Determine the [x, y] coordinate at the center of the cell enclosing the given text.  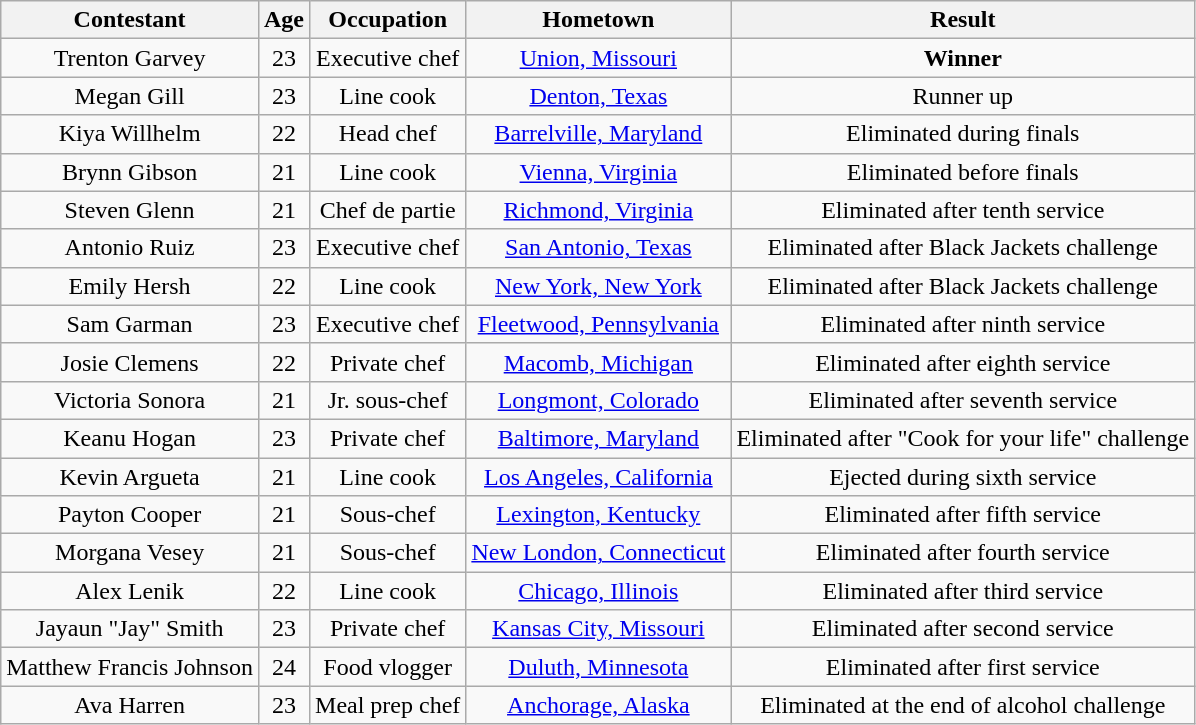
Jr. sous-chef [388, 400]
Emily Hersh [130, 286]
Hometown [598, 20]
Matthew Francis Johnson [130, 667]
Eliminated after fifth service [963, 515]
Fleetwood, Pennsylvania [598, 324]
Victoria Sonora [130, 400]
Barrelville, Maryland [598, 134]
Kevin Argueta [130, 477]
24 [284, 667]
Food vlogger [388, 667]
Richmond, Virginia [598, 210]
Keanu Hogan [130, 438]
Eliminated after eighth service [963, 362]
Anchorage, Alaska [598, 705]
Megan Gill [130, 96]
Denton, Texas [598, 96]
Longmont, Colorado [598, 400]
Brynn Gibson [130, 172]
Ava Harren [130, 705]
Age [284, 20]
Occupation [388, 20]
Kiya Willhelm [130, 134]
Jayaun "Jay" Smith [130, 629]
Eliminated after first service [963, 667]
Eliminated after seventh service [963, 400]
Morgana Vesey [130, 553]
Chef de partie [388, 210]
Payton Cooper [130, 515]
Sam Garman [130, 324]
New London, Connecticut [598, 553]
Eliminated before finals [963, 172]
Meal prep chef [388, 705]
Eliminated at the end of alcohol challenge [963, 705]
Lexington, Kentucky [598, 515]
Runner up [963, 96]
Eliminated after third service [963, 591]
Union, Missouri [598, 58]
Ejected during sixth service [963, 477]
Macomb, Michigan [598, 362]
Contestant [130, 20]
Eliminated after ninth service [963, 324]
Vienna, Virginia [598, 172]
Head chef [388, 134]
Eliminated after tenth service [963, 210]
Eliminated during finals [963, 134]
Los Angeles, California [598, 477]
Alex Lenik [130, 591]
San Antonio, Texas [598, 248]
Trenton Garvey [130, 58]
Steven Glenn [130, 210]
Eliminated after fourth service [963, 553]
Duluth, Minnesota [598, 667]
Baltimore, Maryland [598, 438]
Josie Clemens [130, 362]
Winner [963, 58]
Eliminated after "Cook for your life" challenge [963, 438]
Eliminated after second service [963, 629]
Chicago, Illinois [598, 591]
Antonio Ruiz [130, 248]
Kansas City, Missouri [598, 629]
New York, New York [598, 286]
Result [963, 20]
